Output the [x, y] coordinate of the center of the cell containing the given text.  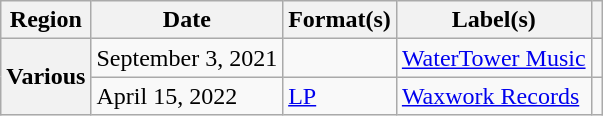
September 3, 2021 [187, 58]
Various [46, 77]
Waxwork Records [494, 96]
LP [340, 96]
Label(s) [494, 20]
Format(s) [340, 20]
April 15, 2022 [187, 96]
Region [46, 20]
WaterTower Music [494, 58]
Date [187, 20]
